Locate the cell with the specified text and output its [x, y] center coordinate. 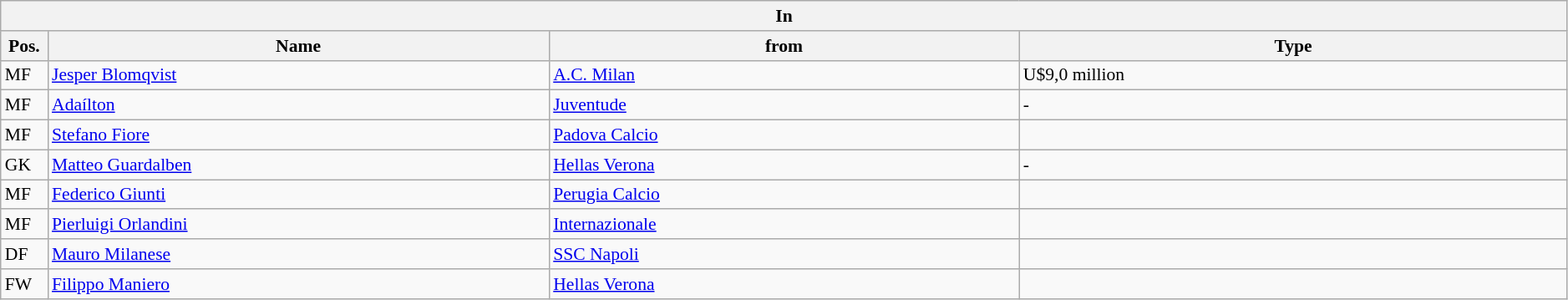
SSC Napoli [784, 254]
Perugia Calcio [784, 195]
Filippo Maniero [298, 284]
Mauro Milanese [298, 254]
Adaílton [298, 105]
Jesper Blomqvist [298, 75]
Juventude [784, 105]
A.C. Milan [784, 75]
Pierluigi Orlandini [298, 225]
Matteo Guardalben [298, 165]
Stefano Fiore [298, 135]
Internazionale [784, 225]
In [784, 16]
from [784, 46]
GK [24, 165]
DF [24, 254]
U$9,0 million [1293, 75]
Type [1293, 46]
Name [298, 46]
Federico Giunti [298, 195]
FW [24, 284]
Pos. [24, 46]
Padova Calcio [784, 135]
